Provide the [X, Y] coordinate of the cell's center where the given text is located.  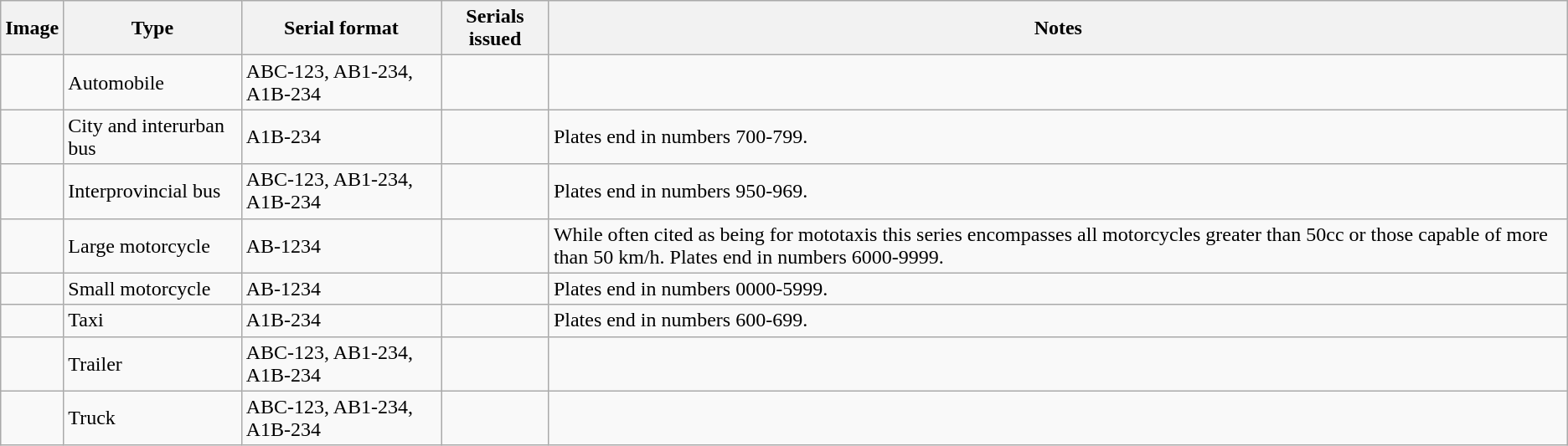
Plates end in numbers 0000-5999. [1058, 289]
Large motorcycle [152, 246]
Serials issued [496, 28]
Plates end in numbers 950-969. [1058, 191]
Taxi [152, 320]
Interprovincial bus [152, 191]
Automobile [152, 82]
Trailer [152, 363]
Notes [1058, 28]
City and interurban bus [152, 137]
Small motorcycle [152, 289]
Plates end in numbers 700-799. [1058, 137]
Serial format [341, 28]
Plates end in numbers 600-699. [1058, 320]
Type [152, 28]
Truck [152, 418]
Image [32, 28]
